Identify which cell holds the provided text, then report its (x, y) central coordinate. 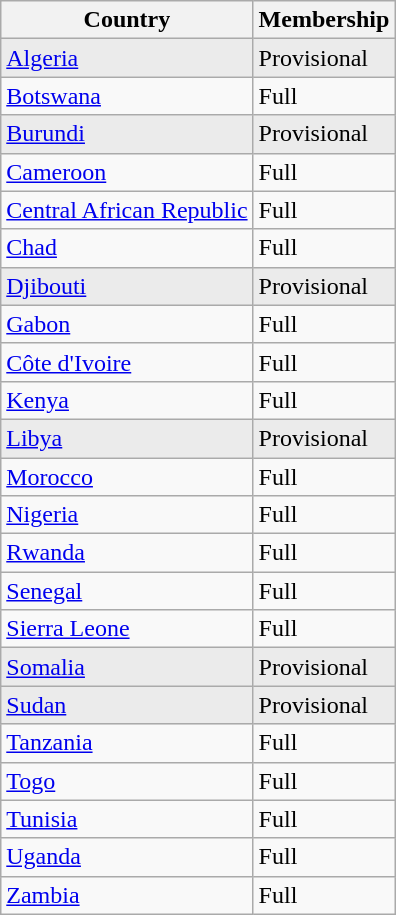
Togo (127, 781)
Burundi (127, 134)
Rwanda (127, 553)
Tanzania (127, 743)
Djibouti (127, 286)
Sierra Leone (127, 629)
Côte d'Ivoire (127, 362)
Country (127, 20)
Kenya (127, 400)
Uganda (127, 857)
Sudan (127, 705)
Chad (127, 248)
Senegal (127, 591)
Tunisia (127, 819)
Membership (324, 20)
Zambia (127, 895)
Libya (127, 438)
Algeria (127, 58)
Nigeria (127, 515)
Somalia (127, 667)
Morocco (127, 477)
Central African Republic (127, 210)
Gabon (127, 324)
Botswana (127, 96)
Cameroon (127, 172)
